Provide the [X, Y] coordinate of the cell's center where the given text is located.  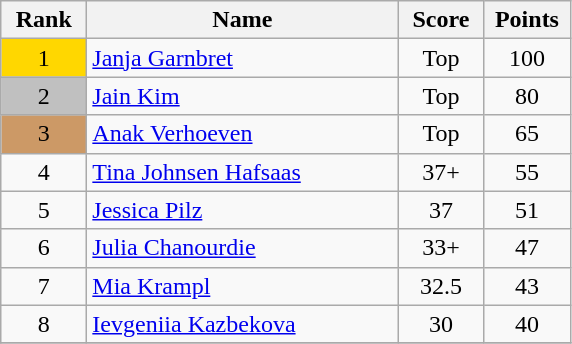
37+ [441, 172]
40 [527, 324]
Jain Kim [242, 96]
51 [527, 210]
Julia Chanourdie [242, 248]
55 [527, 172]
Anak Verhoeven [242, 134]
65 [527, 134]
7 [44, 286]
Tina Johnsen Hafsaas [242, 172]
Jessica Pilz [242, 210]
4 [44, 172]
33+ [441, 248]
80 [527, 96]
37 [441, 210]
100 [527, 58]
Rank [44, 20]
32.5 [441, 286]
6 [44, 248]
1 [44, 58]
Score [441, 20]
Points [527, 20]
2 [44, 96]
43 [527, 286]
3 [44, 134]
Janja Garnbret [242, 58]
5 [44, 210]
Name [242, 20]
8 [44, 324]
Mia Krampl [242, 286]
47 [527, 248]
30 [441, 324]
Ievgeniia Kazbekova [242, 324]
